Return [x, y] of the center of cell containing provided text 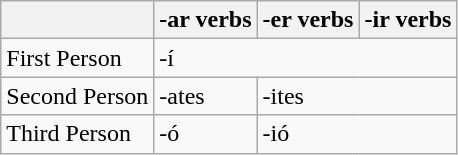
-ites [357, 96]
Third Person [78, 134]
First Person [78, 58]
-ates [206, 96]
-er verbs [308, 20]
-ir verbs [408, 20]
-í [306, 58]
Second Person [78, 96]
-ar verbs [206, 20]
-ió [357, 134]
-ó [206, 134]
